Return [X, Y] of the center of cell containing provided text 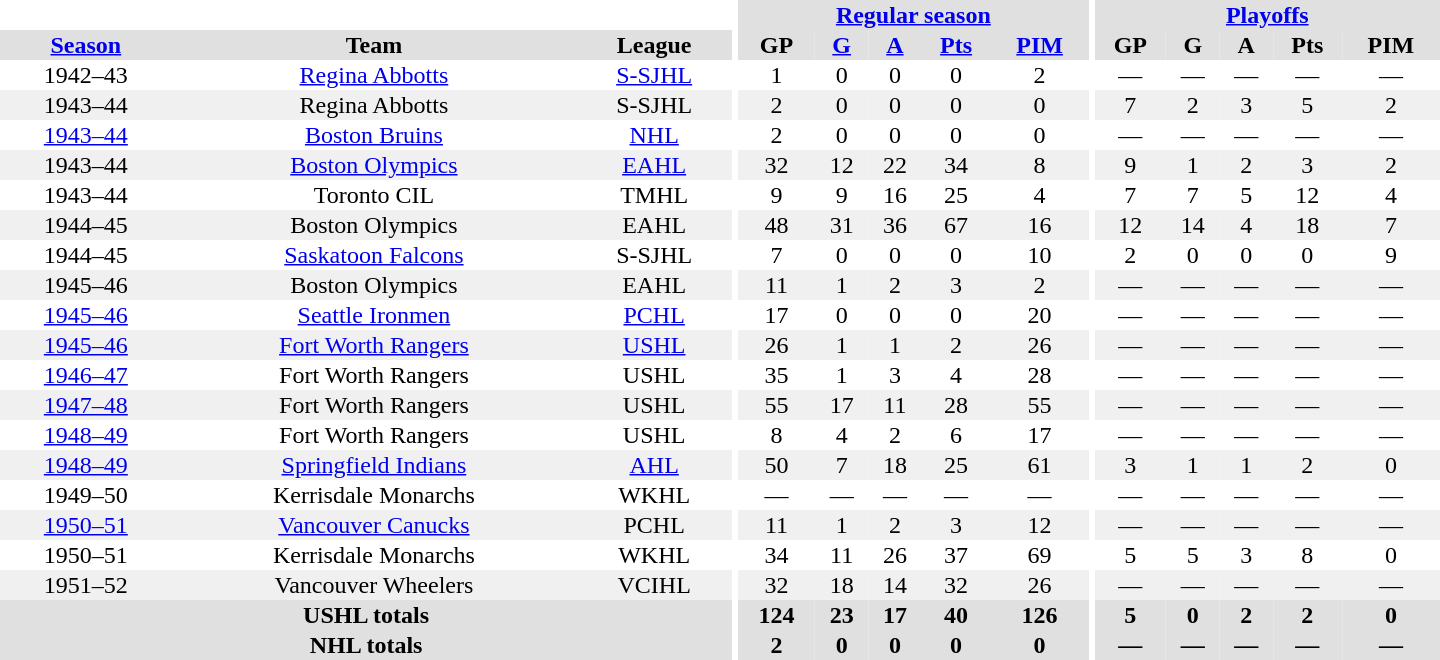
50 [776, 465]
AHL [654, 465]
1947–48 [86, 405]
Saskatoon Falcons [374, 255]
1951–52 [86, 585]
NHL totals [366, 645]
Regular season [914, 15]
126 [1040, 615]
Season [86, 45]
10 [1040, 255]
Toronto CIL [374, 195]
USHL totals [366, 615]
61 [1040, 465]
Boston Bruins [374, 135]
1949–50 [86, 495]
6 [956, 435]
48 [776, 225]
1942–43 [86, 75]
124 [776, 615]
Springfield Indians [374, 465]
League [654, 45]
36 [894, 225]
23 [842, 615]
NHL [654, 135]
37 [956, 555]
40 [956, 615]
Vancouver Canucks [374, 525]
35 [776, 375]
Seattle Ironmen [374, 315]
Vancouver Wheelers [374, 585]
22 [894, 165]
Team [374, 45]
Playoffs [1268, 15]
69 [1040, 555]
TMHL [654, 195]
VCIHL [654, 585]
20 [1040, 315]
1946–47 [86, 375]
31 [842, 225]
67 [956, 225]
